Pinpoint the cell where the given text exists, returning its (x, y) midpoint coordinate. 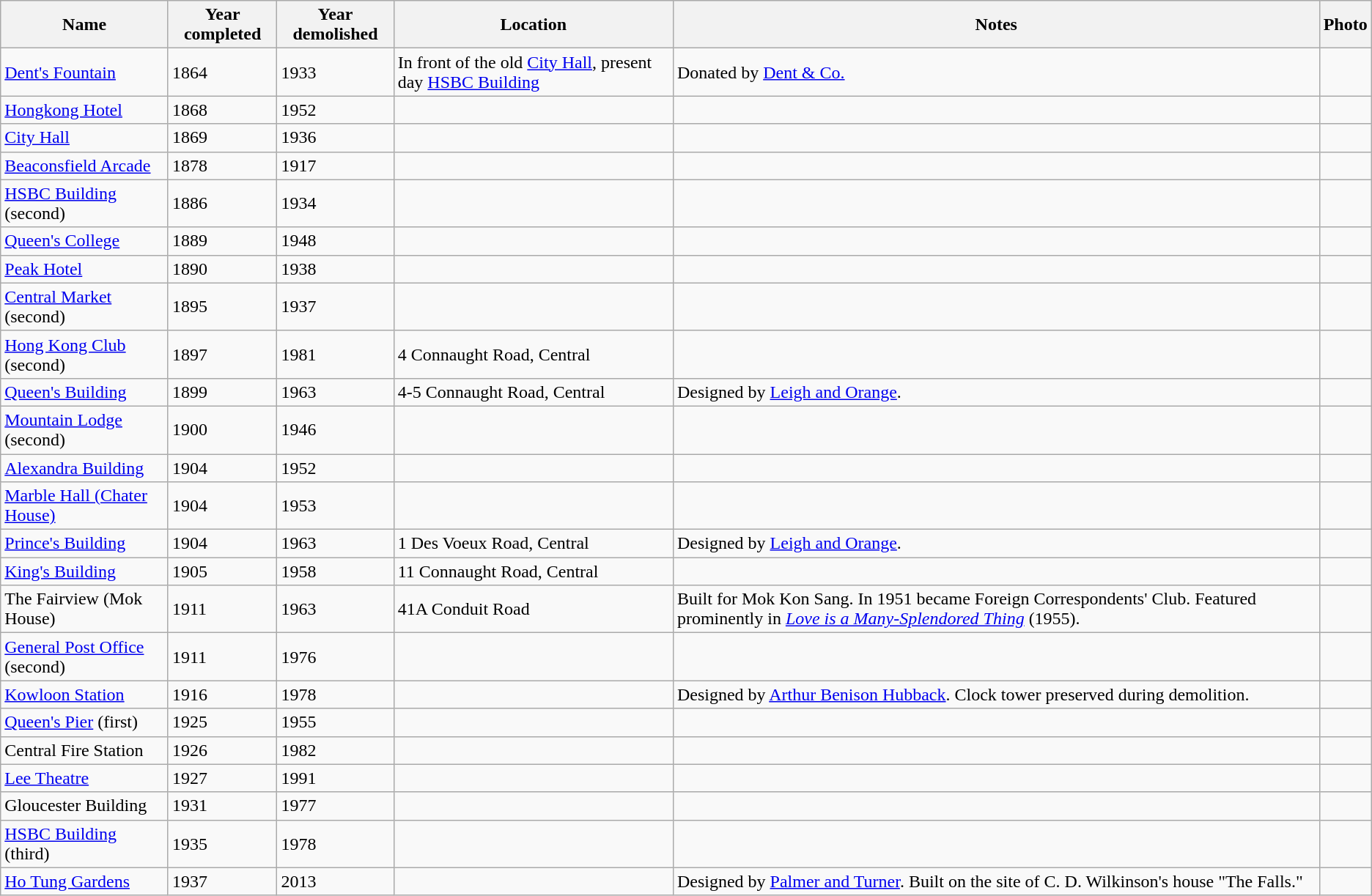
Hong Kong Club (second) (85, 355)
Designed by Arthur Benison Hubback. Clock tower preserved during demolition. (996, 695)
Central Market (second) (85, 306)
Year completed (223, 25)
1868 (223, 110)
1890 (223, 269)
1977 (336, 806)
1938 (336, 269)
1982 (336, 750)
41A Conduit Road (534, 610)
Location (534, 25)
Notes (996, 25)
City Hall (85, 138)
1878 (223, 166)
1925 (223, 722)
General Post Office (second) (85, 656)
Lee Theatre (85, 778)
HSBC Building (second) (85, 204)
1905 (223, 571)
Name (85, 25)
Alexandra Building (85, 468)
Hongkong Hotel (85, 110)
1946 (336, 429)
Marble Hall (Chater House) (85, 506)
Built for Mok Kon Sang. In 1951 became Foreign Correspondents' Club. Featured prominently in Love is a Many-Splendored Thing (1955). (996, 610)
Dent's Fountain (85, 72)
In front of the old City Hall, present day HSBC Building (534, 72)
Central Fire Station (85, 750)
4 Connaught Road, Central (534, 355)
1935 (223, 844)
Prince's Building (85, 544)
1 Des Voeux Road, Central (534, 544)
1917 (336, 166)
1899 (223, 392)
1936 (336, 138)
Ho Tung Gardens (85, 881)
Queen's Building (85, 392)
1927 (223, 778)
Beaconsfield Arcade (85, 166)
1991 (336, 778)
Peak Hotel (85, 269)
Year demolished (336, 25)
1958 (336, 571)
1933 (336, 72)
4-5 Connaught Road, Central (534, 392)
King's Building (85, 571)
1926 (223, 750)
Mountain Lodge (second) (85, 429)
1953 (336, 506)
Designed by Palmer and Turner. Built on the site of C. D. Wilkinson's house "The Falls." (996, 881)
1869 (223, 138)
1948 (336, 241)
HSBC Building (third) (85, 844)
The Fairview (Mok House) (85, 610)
1900 (223, 429)
1934 (336, 204)
1864 (223, 72)
1895 (223, 306)
1886 (223, 204)
1976 (336, 656)
Queen's College (85, 241)
Donated by Dent & Co. (996, 72)
1889 (223, 241)
2013 (336, 881)
1981 (336, 355)
1916 (223, 695)
Kowloon Station (85, 695)
Photo (1346, 25)
1931 (223, 806)
Queen's Pier (first) (85, 722)
1955 (336, 722)
11 Connaught Road, Central (534, 571)
Gloucester Building (85, 806)
1897 (223, 355)
